Detect which cell encompasses the target text, then output its [X, Y] center coordinate. 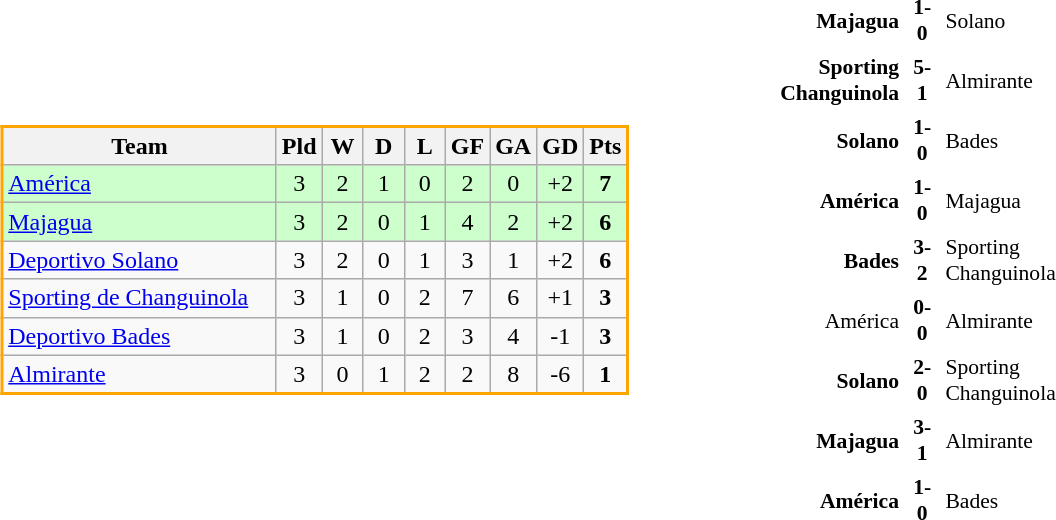
W [342, 146]
GF [467, 146]
0-0 [922, 320]
Sporting de Changuinola [139, 298]
2-0 [922, 380]
Sporting Changuinola [808, 80]
L [424, 146]
3-2 [922, 260]
Almirante [139, 374]
Deportivo Bades [139, 336]
+1 [560, 298]
Bades [808, 260]
-1 [560, 336]
D [384, 146]
Pts [606, 146]
Team [139, 146]
Deportivo Solano [139, 260]
-6 [560, 374]
8 [514, 374]
Pld [299, 146]
GA [514, 146]
3-1 [922, 440]
5-1 [922, 80]
GD [560, 146]
